Detect which cell encompasses the target text, then output its (X, Y) center coordinate. 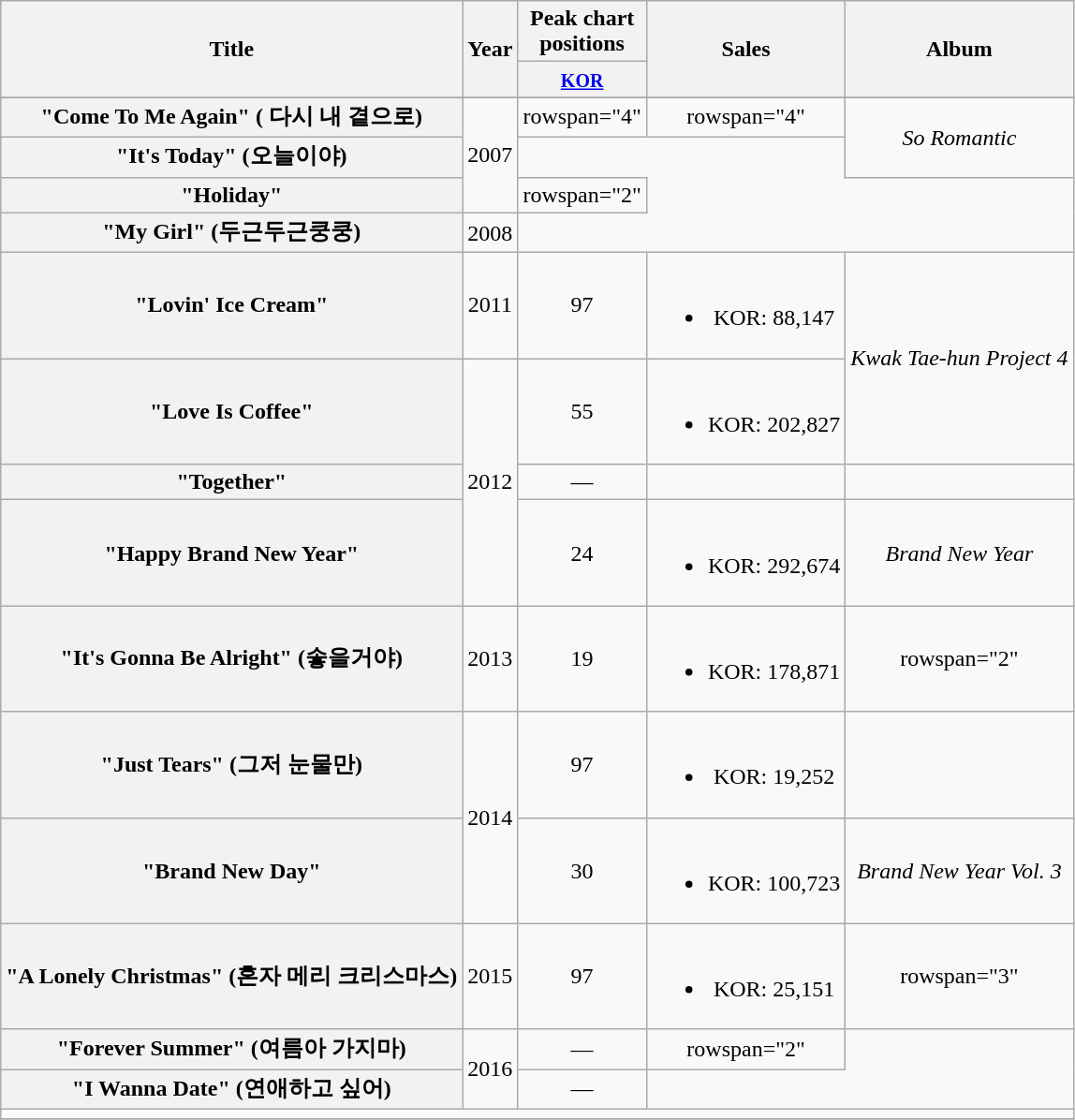
KOR: 25,151 (745, 976)
Title (232, 49)
"Just Tears" (그저 눈물만) (232, 764)
Year (491, 49)
"My Girl" (두근두근쿵쿵) (232, 232)
2008 (491, 232)
2013 (491, 659)
So Romantic (959, 137)
Peak chart positions (582, 32)
2014 (491, 818)
2016 (491, 1069)
"Holiday" (232, 195)
19 (582, 659)
KOR (582, 80)
2015 (491, 976)
55 (582, 412)
KOR: 100,723 (745, 871)
KOR: 88,147 (745, 305)
"I Wanna Date" (연애하고 싶어) (232, 1090)
Kwak Tae-hun Project 4 (959, 359)
KOR: 178,871 (745, 659)
30 (582, 871)
"Happy Brand New Year" (232, 553)
KOR: 202,827 (745, 412)
2007 (491, 155)
"Lovin' Ice Cream" (232, 305)
"Forever Summer" (여름아 가지마) (232, 1049)
KOR: 292,674 (745, 553)
Sales (745, 49)
"Together" (232, 482)
"It's Today" (오늘이야) (232, 157)
"A Lonely Christmas" (혼자 메리 크리스마스) (232, 976)
2011 (491, 305)
"Come To Me Again" ( 다시 내 곁으로) (232, 118)
Brand New Year Vol. 3 (959, 871)
"Love Is Coffee" (232, 412)
24 (582, 553)
rowspan="3" (959, 976)
Brand New Year (959, 553)
"It's Gonna Be Alright" (솧을거야) (232, 659)
2012 (491, 482)
KOR: 19,252 (745, 764)
"Brand New Day" (232, 871)
Album (959, 49)
